Output the (x, y) coordinate of the center of the cell containing the given text.  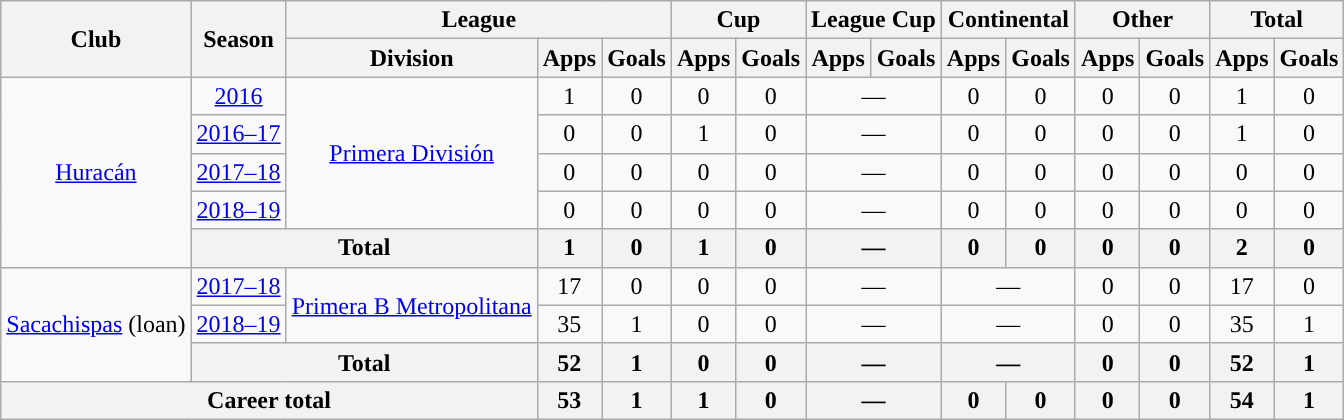
Other (1142, 20)
Club (96, 39)
Sacachispas (loan) (96, 324)
Cup (738, 20)
Career total (269, 400)
League Cup (874, 20)
Division (412, 58)
53 (569, 400)
2016–17 (238, 134)
Huracán (96, 172)
Season (238, 39)
Primera División (412, 153)
2016 (238, 96)
League (478, 20)
2 (1242, 248)
54 (1242, 400)
Continental (1008, 20)
Primera B Metropolitana (412, 305)
